Determine the [X, Y] coordinate at the center of the cell enclosing the given text.  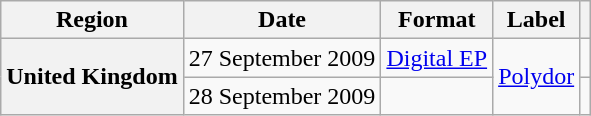
Digital EP [437, 58]
United Kingdom [92, 77]
Polydor [536, 77]
Label [536, 20]
Region [92, 20]
Format [437, 20]
Date [282, 20]
27 September 2009 [282, 58]
28 September 2009 [282, 96]
